Determine the [x, y] coordinate at the center of the cell enclosing the given text.  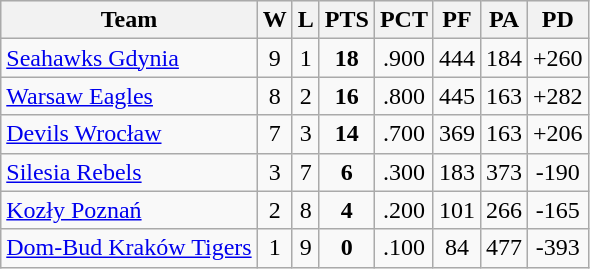
Warsaw Eagles [129, 96]
101 [456, 210]
-165 [558, 210]
0 [346, 248]
-393 [558, 248]
266 [504, 210]
84 [456, 248]
373 [504, 172]
+206 [558, 134]
-190 [558, 172]
183 [456, 172]
Team [129, 20]
6 [346, 172]
+260 [558, 58]
14 [346, 134]
Kozły Poznań [129, 210]
369 [456, 134]
.100 [404, 248]
477 [504, 248]
Dom-Bud Kraków Tigers [129, 248]
Devils Wrocław [129, 134]
.200 [404, 210]
PA [504, 20]
.800 [404, 96]
L [306, 20]
184 [504, 58]
.700 [404, 134]
18 [346, 58]
+282 [558, 96]
PCT [404, 20]
444 [456, 58]
.300 [404, 172]
4 [346, 210]
Seahawks Gdynia [129, 58]
16 [346, 96]
Silesia Rebels [129, 172]
W [274, 20]
445 [456, 96]
PD [558, 20]
.900 [404, 58]
PTS [346, 20]
PF [456, 20]
